For the text-containing cell, return its midpoint in (x, y) coordinate format. 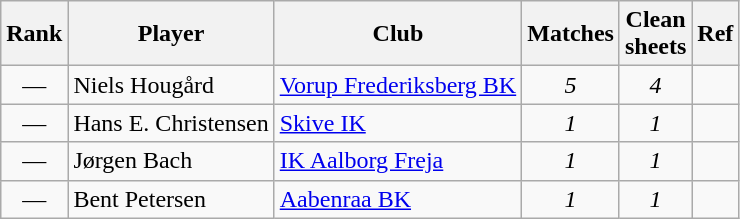
Jørgen Bach (171, 161)
Hans E. Christensen (171, 123)
Club (398, 34)
Matches (571, 34)
Cleansheets (655, 34)
Player (171, 34)
Bent Petersen (171, 199)
Skive IK (398, 123)
Ref (716, 34)
IK Aalborg Freja (398, 161)
Rank (34, 34)
5 (571, 85)
4 (655, 85)
Vorup Frederiksberg BK (398, 85)
Niels Hougård (171, 85)
Aabenraa BK (398, 199)
